Locate the cell with the specified text and output its [X, Y] center coordinate. 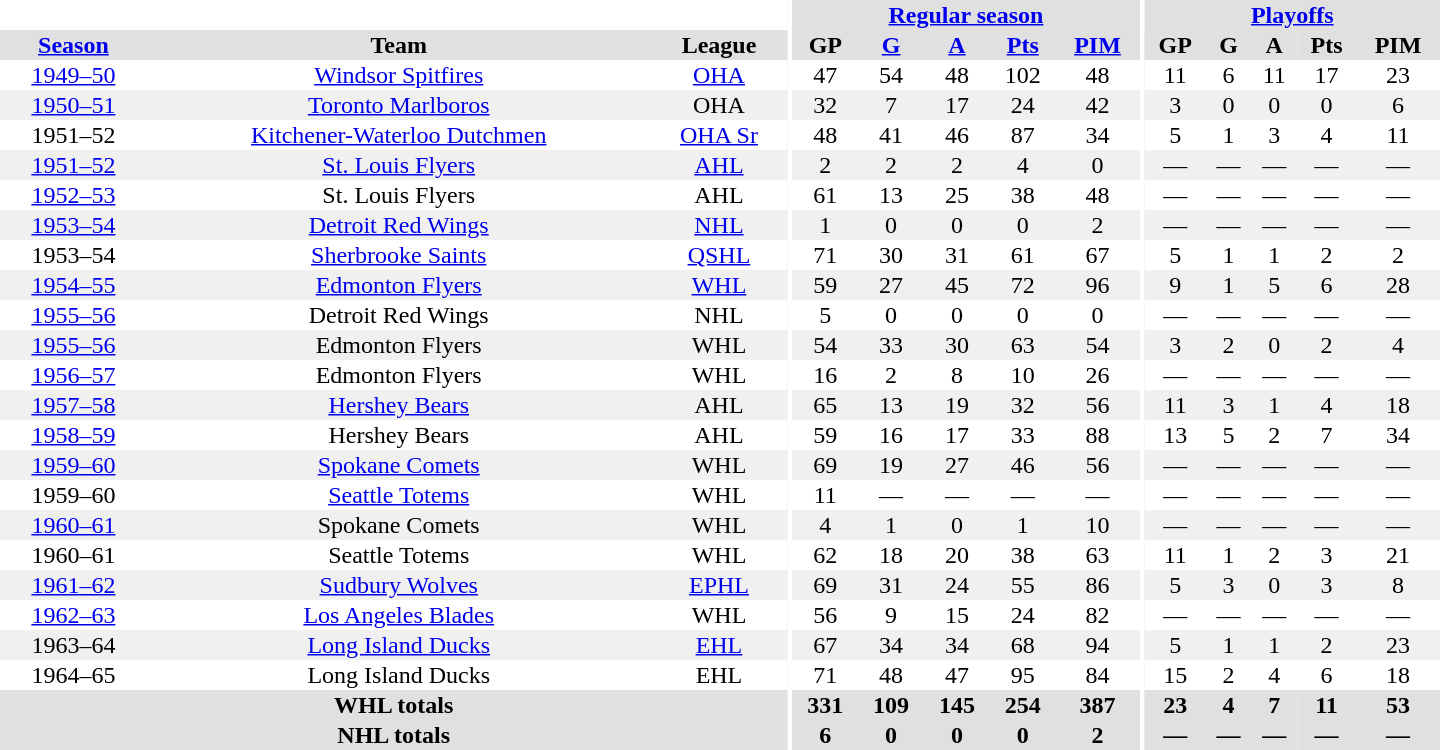
WHL totals [394, 705]
87 [1023, 135]
1954–55 [74, 285]
94 [1098, 645]
41 [891, 135]
Season [74, 45]
42 [1098, 105]
21 [1398, 555]
Los Angeles Blades [399, 615]
1964–65 [74, 675]
1958–59 [74, 435]
1962–63 [74, 615]
1963–64 [74, 645]
86 [1098, 585]
1949–50 [74, 75]
NHL totals [394, 735]
387 [1098, 705]
Playoffs [1292, 15]
65 [825, 405]
95 [1023, 675]
82 [1098, 615]
1961–62 [74, 585]
102 [1023, 75]
88 [1098, 435]
Kitchener-Waterloo Dutchmen [399, 135]
84 [1098, 675]
Toronto Marlboros [399, 105]
1956–57 [74, 375]
Windsor Spitfires [399, 75]
EPHL [720, 585]
1957–58 [74, 405]
QSHL [720, 255]
62 [825, 555]
68 [1023, 645]
55 [1023, 585]
Regular season [966, 15]
53 [1398, 705]
Sherbrooke Saints [399, 255]
OHA Sr [720, 135]
1952–53 [74, 195]
145 [957, 705]
109 [891, 705]
26 [1098, 375]
28 [1398, 285]
96 [1098, 285]
25 [957, 195]
20 [957, 555]
45 [957, 285]
League [720, 45]
1950–51 [74, 105]
Sudbury Wolves [399, 585]
Team [399, 45]
254 [1023, 705]
331 [825, 705]
72 [1023, 285]
